Return the [x, y] coordinate for the center point of the cell that contains the specified text.  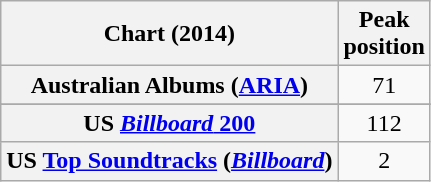
Australian Albums (ARIA) [170, 85]
71 [384, 85]
US Billboard 200 [170, 123]
112 [384, 123]
2 [384, 161]
Peakposition [384, 34]
US Top Soundtracks (Billboard) [170, 161]
Chart (2014) [170, 34]
